Return the (x, y) coordinate for the center point of the cell that contains the specified text.  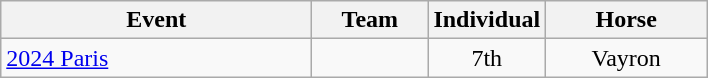
Team (370, 20)
Vayron (626, 58)
2024 Paris (156, 58)
7th (487, 58)
Event (156, 20)
Horse (626, 20)
Individual (487, 20)
